Identify which cell holds the provided text, then report its [X, Y] central coordinate. 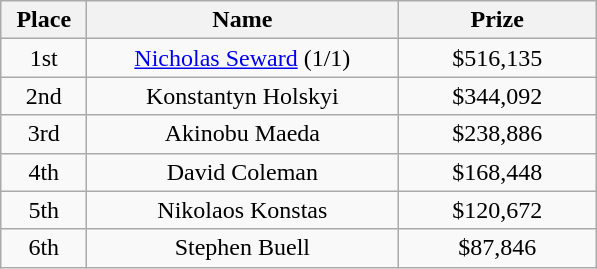
$87,846 [498, 248]
Name [242, 20]
$516,135 [498, 58]
3rd [44, 134]
5th [44, 210]
$344,092 [498, 96]
Prize [498, 20]
$168,448 [498, 172]
1st [44, 58]
David Coleman [242, 172]
6th [44, 248]
$120,672 [498, 210]
Akinobu Maeda [242, 134]
Nikolaos Konstas [242, 210]
2nd [44, 96]
Place [44, 20]
4th [44, 172]
Konstantyn Holskyi [242, 96]
Stephen Buell [242, 248]
Nicholas Seward (1/1) [242, 58]
$238,886 [498, 134]
